Capture the cell that displays the provided text and extract its [x, y] central coordinate. 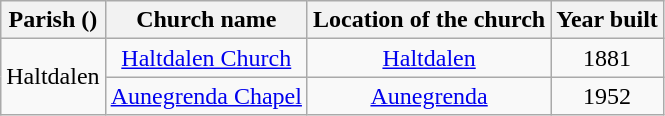
Parish () [53, 20]
Church name [206, 20]
1881 [608, 58]
Aunegrenda [428, 96]
Haltdalen Church [206, 58]
Location of the church [428, 20]
Aunegrenda Chapel [206, 96]
Year built [608, 20]
1952 [608, 96]
